Return [x, y] of the center of cell containing provided text 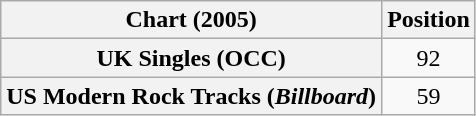
Chart (2005) [192, 20]
92 [429, 58]
UK Singles (OCC) [192, 58]
59 [429, 96]
US Modern Rock Tracks (Billboard) [192, 96]
Position [429, 20]
